Pinpoint the cell where the given text exists, returning its (X, Y) midpoint coordinate. 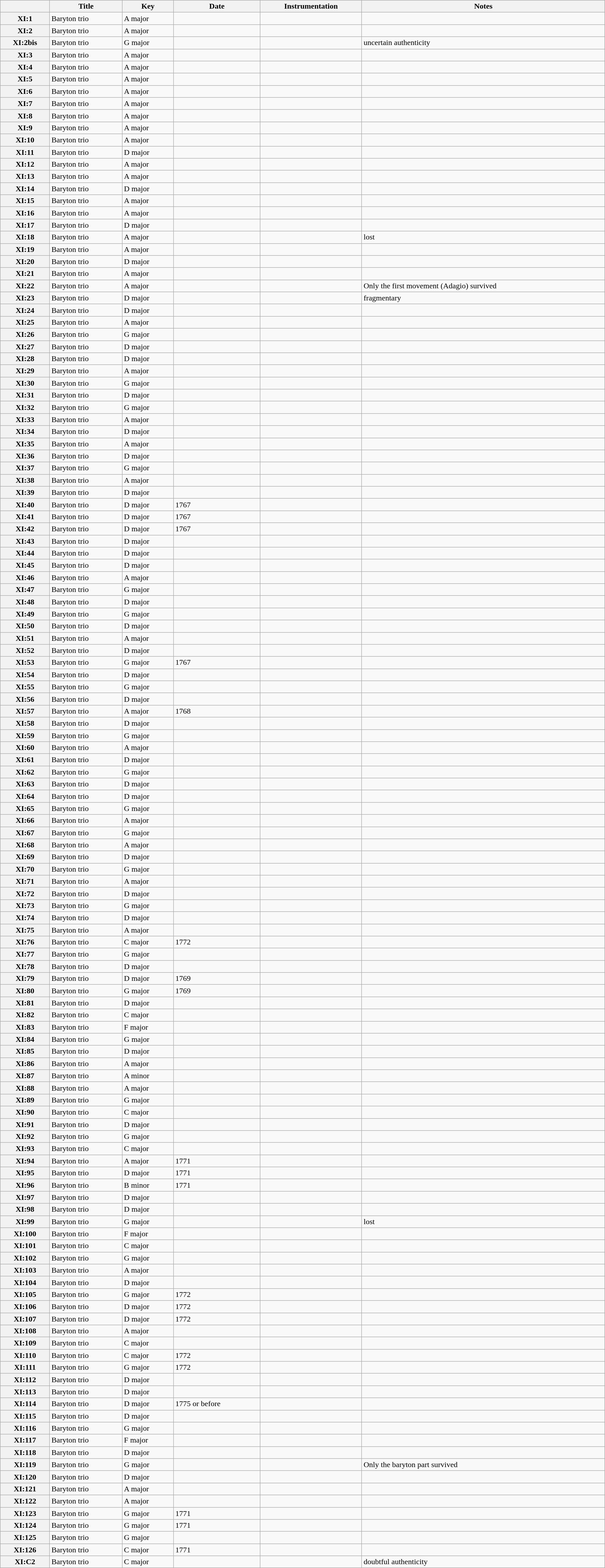
XI:104 (25, 1282)
XI:106 (25, 1307)
XI:118 (25, 1452)
Key (148, 6)
XI:15 (25, 201)
XI:85 (25, 1051)
XI:60 (25, 748)
XI:82 (25, 1015)
XI:103 (25, 1270)
XI:91 (25, 1124)
XI:50 (25, 626)
XI:105 (25, 1294)
XI:114 (25, 1404)
XI:59 (25, 735)
XI:29 (25, 371)
XI:94 (25, 1161)
XI:71 (25, 881)
XI:78 (25, 966)
XI:77 (25, 954)
XI:27 (25, 346)
XI:34 (25, 432)
XI:65 (25, 808)
XI:124 (25, 1526)
XI:63 (25, 784)
XI:3 (25, 55)
XI:125 (25, 1538)
XI:22 (25, 286)
XI:54 (25, 675)
XI:80 (25, 991)
XI:43 (25, 541)
XI:96 (25, 1185)
XI:92 (25, 1137)
XI:18 (25, 237)
XI:100 (25, 1234)
XI:109 (25, 1343)
XI:81 (25, 1003)
XI:97 (25, 1197)
XI:116 (25, 1428)
XI:69 (25, 857)
XI:126 (25, 1550)
doubtful authenticity (483, 1562)
XI:89 (25, 1100)
XI:57 (25, 711)
XI:4 (25, 67)
XI:48 (25, 602)
XI:90 (25, 1112)
XI:102 (25, 1258)
XI:86 (25, 1064)
XI:26 (25, 334)
XI:56 (25, 699)
XI:119 (25, 1465)
XI:2bis (25, 43)
XI:62 (25, 772)
Title (86, 6)
XI:51 (25, 638)
XI:121 (25, 1489)
XI:117 (25, 1440)
fragmentary (483, 298)
XI:28 (25, 359)
Instrumentation (311, 6)
Only the first movement (Adagio) survived (483, 286)
XI:2 (25, 31)
1768 (217, 711)
XI:45 (25, 565)
XI:12 (25, 164)
XI:19 (25, 249)
XI:72 (25, 893)
XI:64 (25, 796)
XI:99 (25, 1222)
XI:16 (25, 213)
XI:5 (25, 79)
Only the baryton part survived (483, 1465)
XI:11 (25, 152)
Date (217, 6)
XI:41 (25, 517)
XI:95 (25, 1173)
Notes (483, 6)
XI:37 (25, 468)
XI:58 (25, 723)
XI:113 (25, 1392)
XI:17 (25, 225)
XI:8 (25, 116)
XI:14 (25, 189)
XI:79 (25, 979)
XI:123 (25, 1513)
XI:107 (25, 1319)
XI:7 (25, 103)
XI:13 (25, 177)
XI:36 (25, 456)
XI:111 (25, 1367)
B minor (148, 1185)
XI:74 (25, 918)
XI:108 (25, 1331)
XI:73 (25, 905)
XI:68 (25, 845)
XI:88 (25, 1088)
XI:33 (25, 420)
XI:35 (25, 444)
XI:6 (25, 91)
XI:24 (25, 310)
XI:1 (25, 19)
XI:42 (25, 529)
XI:30 (25, 383)
XI:38 (25, 480)
XI:61 (25, 760)
XI:44 (25, 553)
XI:70 (25, 869)
XI:39 (25, 492)
XI:20 (25, 261)
XI:83 (25, 1027)
XI:75 (25, 930)
XI:25 (25, 322)
XI:52 (25, 650)
XI:53 (25, 663)
XI:115 (25, 1416)
XI:93 (25, 1149)
XI:67 (25, 833)
XI:9 (25, 128)
XI:32 (25, 407)
XI:98 (25, 1209)
XI:46 (25, 578)
XI:110 (25, 1355)
1775 or before (217, 1404)
XI:87 (25, 1076)
XI:66 (25, 821)
XI:40 (25, 504)
XI:122 (25, 1501)
XI:84 (25, 1039)
XI:31 (25, 395)
XI:21 (25, 274)
XI:49 (25, 614)
XI:55 (25, 687)
XI:10 (25, 140)
A minor (148, 1076)
XI:76 (25, 942)
XI:120 (25, 1477)
XI:101 (25, 1246)
uncertain authenticity (483, 43)
XI:112 (25, 1380)
XI:47 (25, 590)
XI:23 (25, 298)
XI:C2 (25, 1562)
